Detect which cell encompasses the target text, then output its (x, y) center coordinate. 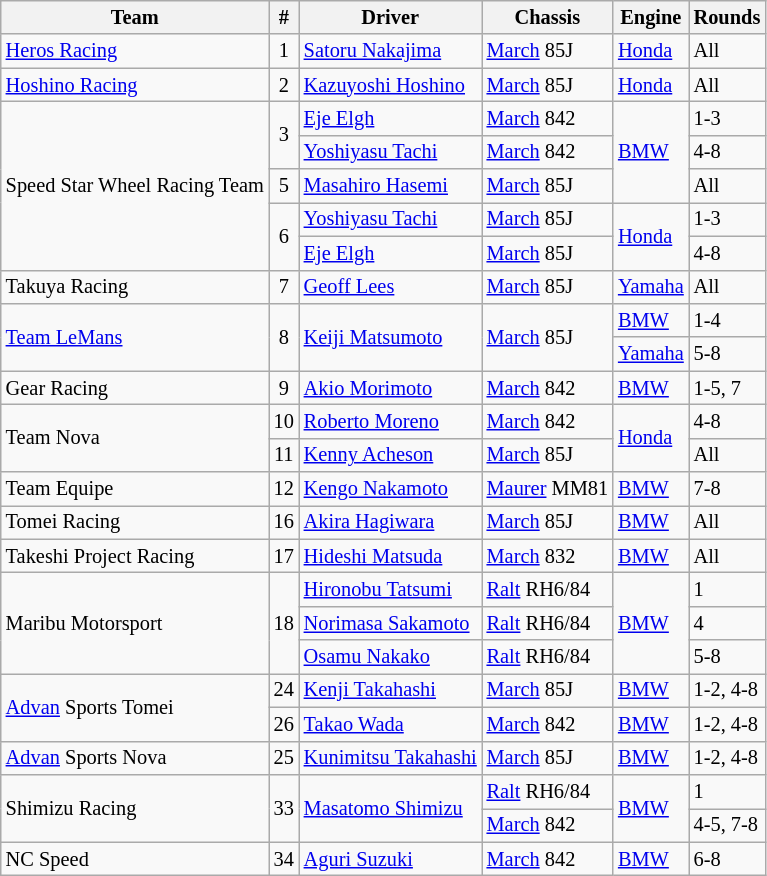
Advan Sports Nova (135, 758)
Akira Hagiwara (390, 522)
Hoshino Racing (135, 85)
Kenji Takahashi (390, 690)
# (284, 17)
Kengo Nakamoto (390, 489)
Kazuyoshi Hoshino (390, 85)
Chassis (548, 17)
Rounds (728, 17)
1-5, 7 (728, 388)
Speed Star Wheel Racing Team (135, 185)
Team Nova (135, 438)
Driver (390, 17)
33 (284, 808)
18 (284, 622)
Hironobu Tatsumi (390, 589)
Osamu Nakako (390, 657)
Maribu Motorsport (135, 622)
Geoff Lees (390, 287)
Keiji Matsumoto (390, 336)
16 (284, 522)
Roberto Moreno (390, 421)
March 832 (548, 556)
Engine (651, 17)
4-5, 7-8 (728, 825)
Norimasa Sakamoto (390, 623)
4 (728, 623)
8 (284, 336)
34 (284, 859)
Takeshi Project Racing (135, 556)
Takao Wada (390, 724)
Masatomo Shimizu (390, 808)
7-8 (728, 489)
10 (284, 421)
Team (135, 17)
25 (284, 758)
6 (284, 236)
Aguri Suzuki (390, 859)
Gear Racing (135, 388)
26 (284, 724)
24 (284, 690)
Kenny Acheson (390, 455)
1-4 (728, 320)
6-8 (728, 859)
Shimizu Racing (135, 808)
Kunimitsu Takahashi (390, 758)
Tomei Racing (135, 522)
Takuya Racing (135, 287)
Maurer MM81 (548, 489)
Team LeMans (135, 336)
17 (284, 556)
Heros Racing (135, 51)
5 (284, 186)
11 (284, 455)
2 (284, 85)
Akio Morimoto (390, 388)
Masahiro Hasemi (390, 186)
Satoru Nakajima (390, 51)
Team Equipe (135, 489)
7 (284, 287)
9 (284, 388)
Hideshi Matsuda (390, 556)
12 (284, 489)
NC Speed (135, 859)
Advan Sports Tomei (135, 706)
3 (284, 134)
